Capture the cell that displays the provided text and extract its (x, y) central coordinate. 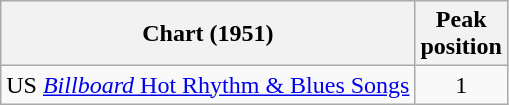
1 (461, 85)
Chart (1951) (208, 34)
Peakposition (461, 34)
US Billboard Hot Rhythm & Blues Songs (208, 85)
